For the text-containing cell, return its midpoint in [X, Y] coordinate format. 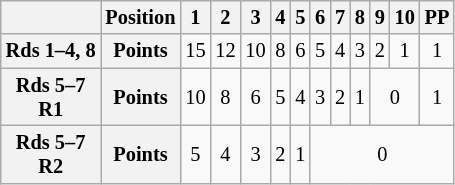
7 [340, 17]
12 [225, 51]
Rds 1–4, 8 [51, 51]
Rds 5–7R1 [51, 97]
9 [380, 17]
Position [140, 17]
Rds 5–7R2 [51, 154]
15 [195, 51]
PP [438, 17]
